Pinpoint the cell where the given text exists, returning its (x, y) midpoint coordinate. 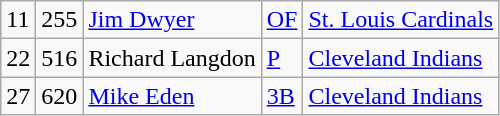
620 (60, 96)
Jim Dwyer (172, 20)
OF (282, 20)
Mike Eden (172, 96)
Richard Langdon (172, 58)
255 (60, 20)
3B (282, 96)
P (282, 58)
516 (60, 58)
11 (18, 20)
27 (18, 96)
22 (18, 58)
St. Louis Cardinals (401, 20)
